Capture the cell that displays the provided text and extract its [x, y] central coordinate. 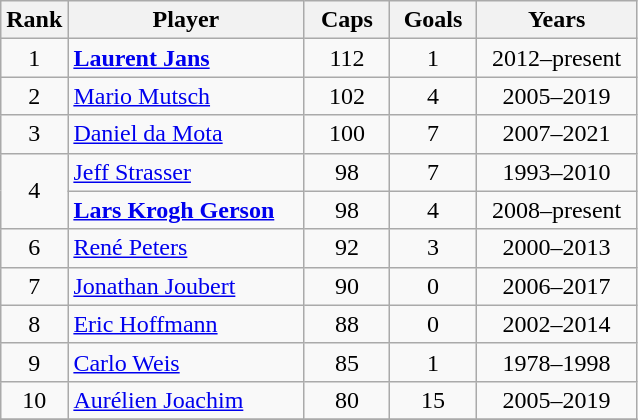
10 [34, 400]
92 [347, 248]
102 [347, 96]
Carlo Weis [186, 362]
Mario Mutsch [186, 96]
René Peters [186, 248]
Lars Krogh Gerson [186, 210]
112 [347, 58]
1993–2010 [556, 172]
6 [34, 248]
100 [347, 134]
Eric Hoffmann [186, 324]
Rank [34, 20]
2000–2013 [556, 248]
8 [34, 324]
Player [186, 20]
90 [347, 286]
2002–2014 [556, 324]
Jeff Strasser [186, 172]
2 [34, 96]
Goals [433, 20]
9 [34, 362]
Caps [347, 20]
2008–present [556, 210]
2006–2017 [556, 286]
Jonathan Joubert [186, 286]
Daniel da Mota [186, 134]
85 [347, 362]
1978–1998 [556, 362]
80 [347, 400]
2007–2021 [556, 134]
2012–present [556, 58]
Years [556, 20]
88 [347, 324]
Aurélien Joachim [186, 400]
15 [433, 400]
Laurent Jans [186, 58]
